Extract the [X, Y] coordinate from the center of the cell holding the provided text.  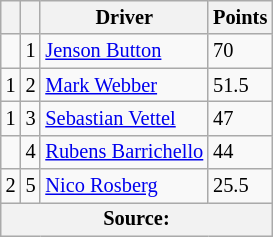
70 [240, 51]
Points [240, 17]
25.5 [240, 186]
4 [31, 152]
51.5 [240, 85]
44 [240, 152]
Nico Rosberg [124, 186]
Source: [136, 219]
47 [240, 118]
Sebastian Vettel [124, 118]
Driver [124, 17]
Rubens Barrichello [124, 152]
5 [31, 186]
3 [31, 118]
Jenson Button [124, 51]
Mark Webber [124, 85]
